Return the (X, Y) coordinate for the center point of the cell that contains the specified text.  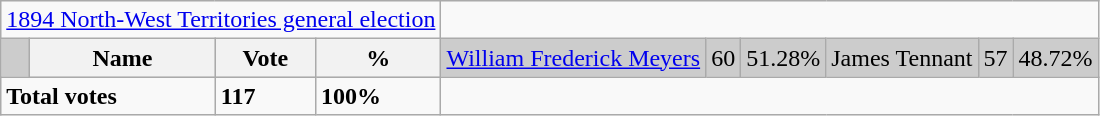
Total votes (108, 96)
Vote (265, 58)
60 (724, 58)
1894 North-West Territories general election (221, 20)
57 (996, 58)
117 (265, 96)
Name (123, 58)
51.28% (784, 58)
James Tennant (902, 58)
% (378, 58)
48.72% (1056, 58)
100% (378, 96)
William Frederick Meyers (574, 58)
